Return (X, Y) of the center of cell containing provided text 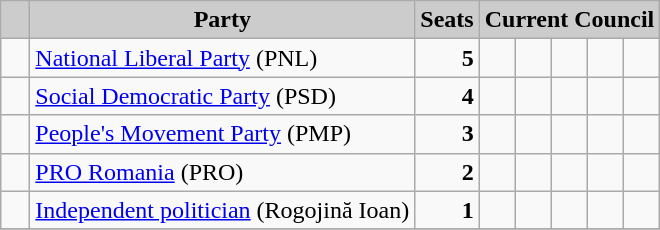
People's Movement Party (PMP) (222, 134)
National Liberal Party (PNL) (222, 58)
2 (447, 172)
PRO Romania (PRO) (222, 172)
Current Council (570, 20)
5 (447, 58)
3 (447, 134)
Independent politician (Rogojină Ioan) (222, 210)
1 (447, 210)
Social Democratic Party (PSD) (222, 96)
Party (222, 20)
Seats (447, 20)
4 (447, 96)
